From the cell containing the given text, extract its center point as (X, Y) coordinate. 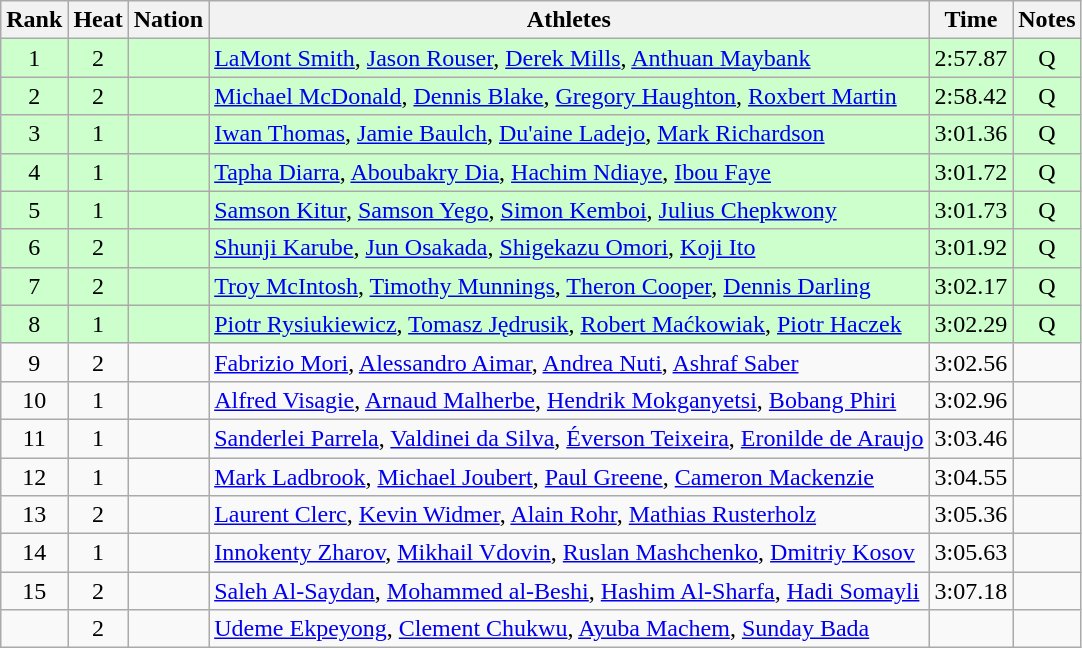
Athletes (569, 20)
15 (34, 591)
Shunji Karube, Jun Osakada, Shigekazu Omori, Koji Ito (569, 248)
3:07.18 (971, 591)
3:02.56 (971, 362)
6 (34, 248)
Innokenty Zharov, Mikhail Vdovin, Ruslan Mashchenko, Dmitriy Kosov (569, 553)
2:57.87 (971, 58)
4 (34, 172)
Piotr Rysiukiewicz, Tomasz Jędrusik, Robert Maćkowiak, Piotr Haczek (569, 324)
3:04.55 (971, 477)
3 (34, 134)
3:02.96 (971, 400)
3:02.17 (971, 286)
13 (34, 515)
3:01.72 (971, 172)
Time (971, 20)
9 (34, 362)
3:02.29 (971, 324)
3:01.36 (971, 134)
Michael McDonald, Dennis Blake, Gregory Haughton, Roxbert Martin (569, 96)
3:05.36 (971, 515)
LaMont Smith, Jason Rouser, Derek Mills, Anthuan Maybank (569, 58)
3:05.63 (971, 553)
Troy McIntosh, Timothy Munnings, Theron Cooper, Dennis Darling (569, 286)
8 (34, 324)
5 (34, 210)
Udeme Ekpeyong, Clement Chukwu, Ayuba Machem, Sunday Bada (569, 629)
3:01.73 (971, 210)
Heat (98, 20)
3:01.92 (971, 248)
Laurent Clerc, Kevin Widmer, Alain Rohr, Mathias Rusterholz (569, 515)
10 (34, 400)
Nation (168, 20)
Iwan Thomas, Jamie Baulch, Du'aine Ladejo, Mark Richardson (569, 134)
Sanderlei Parrela, Valdinei da Silva, Éverson Teixeira, Eronilde de Araujo (569, 438)
14 (34, 553)
Fabrizio Mori, Alessandro Aimar, Andrea Nuti, Ashraf Saber (569, 362)
Rank (34, 20)
7 (34, 286)
2:58.42 (971, 96)
Tapha Diarra, Aboubakry Dia, Hachim Ndiaye, Ibou Faye (569, 172)
Alfred Visagie, Arnaud Malherbe, Hendrik Mokganyetsi, Bobang Phiri (569, 400)
3:03.46 (971, 438)
12 (34, 477)
Notes (1047, 20)
11 (34, 438)
Samson Kitur, Samson Yego, Simon Kemboi, Julius Chepkwony (569, 210)
Saleh Al-Saydan, Mohammed al-Beshi, Hashim Al-Sharfa, Hadi Somayli (569, 591)
Mark Ladbrook, Michael Joubert, Paul Greene, Cameron Mackenzie (569, 477)
